Scan for the cell matching the given text and deliver its (x, y) coordinate at center. 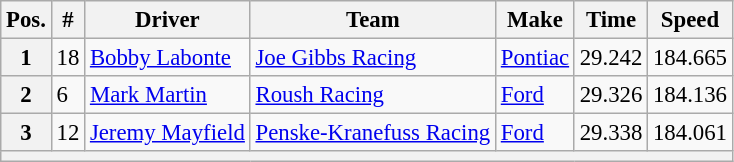
Jeremy Mayfield (168, 133)
Pontiac (534, 58)
Roush Racing (372, 95)
1 (26, 58)
184.665 (690, 58)
184.061 (690, 133)
Bobby Labonte (168, 58)
Joe Gibbs Racing (372, 58)
6 (68, 95)
Time (610, 20)
Team (372, 20)
2 (26, 95)
Penske-Kranefuss Racing (372, 133)
Pos. (26, 20)
Make (534, 20)
Driver (168, 20)
# (68, 20)
29.242 (610, 58)
18 (68, 58)
Speed (690, 20)
Mark Martin (168, 95)
184.136 (690, 95)
12 (68, 133)
29.326 (610, 95)
3 (26, 133)
29.338 (610, 133)
